Determine the [x, y] coordinate at the center of the cell enclosing the given text.  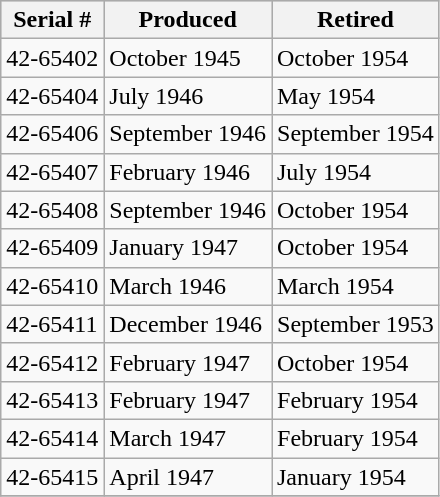
42-65410 [52, 286]
July 1954 [356, 172]
42-65411 [52, 324]
February 1946 [188, 172]
September 1954 [356, 134]
October 1945 [188, 58]
July 1946 [188, 96]
March 1947 [188, 438]
May 1954 [356, 96]
March 1954 [356, 286]
42-65407 [52, 172]
January 1954 [356, 477]
September 1953 [356, 324]
42-65402 [52, 58]
42-65409 [52, 248]
42-65414 [52, 438]
42-65412 [52, 362]
Retired [356, 20]
42-65404 [52, 96]
42-65408 [52, 210]
March 1946 [188, 286]
January 1947 [188, 248]
Serial # [52, 20]
Produced [188, 20]
42-65415 [52, 477]
April 1947 [188, 477]
December 1946 [188, 324]
42-65406 [52, 134]
42-65413 [52, 400]
